Scan for the cell matching the given text and deliver its [X, Y] coordinate at center. 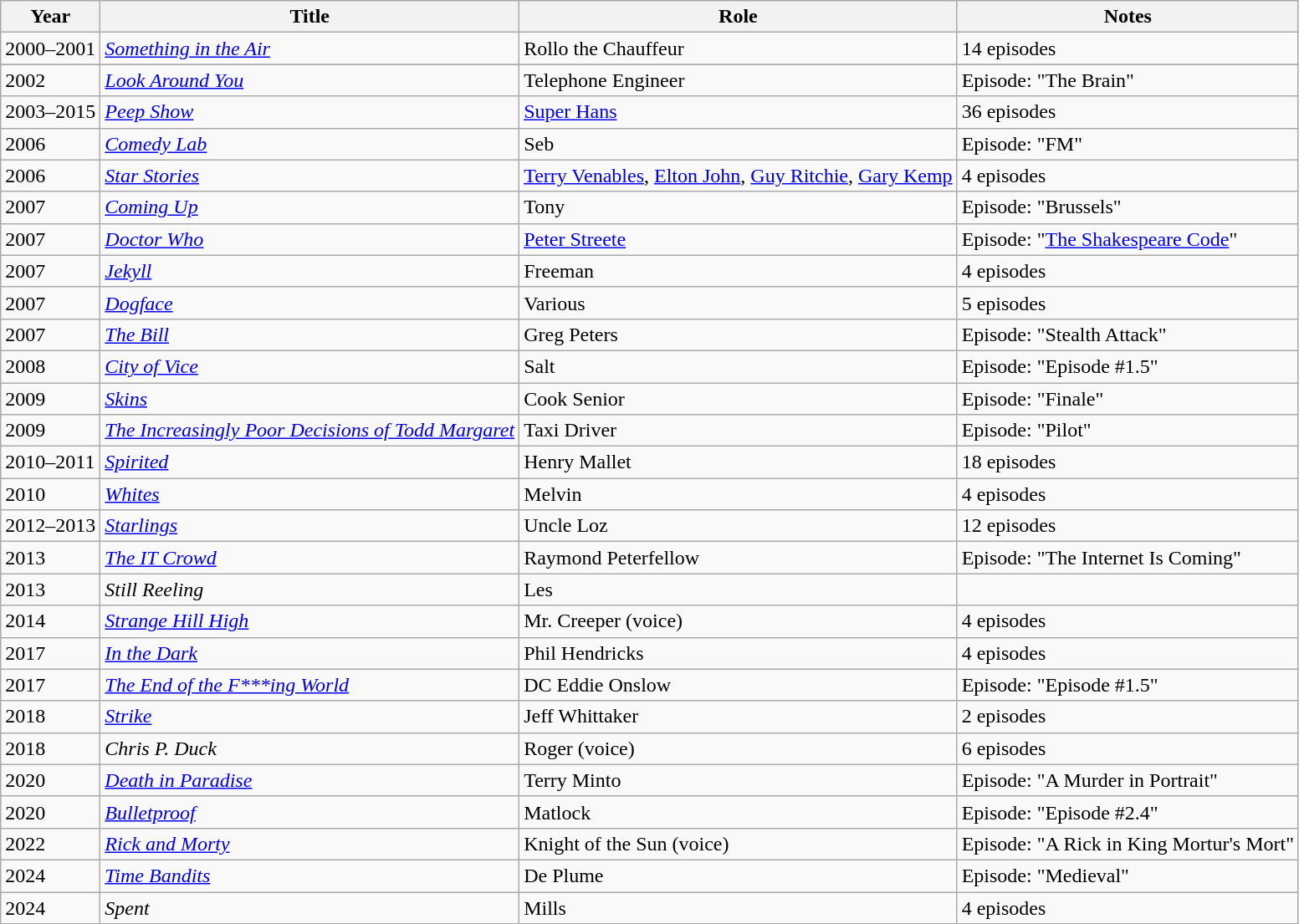
Episode: "The Shakespeare Code" [1128, 239]
Peep Show [309, 112]
Episode: "FM" [1128, 144]
Salt [739, 366]
Jekyll [309, 271]
5 episodes [1128, 303]
Episode: "The Internet Is Coming" [1128, 558]
Freeman [739, 271]
Melvin [739, 494]
Henry Mallet [739, 462]
Strike [309, 717]
Notes [1128, 17]
Raymond Peterfellow [739, 558]
Look Around You [309, 80]
Episode: "The Brain" [1128, 80]
2012–2013 [50, 526]
Terry Minto [739, 780]
Episode: "Episode #2.4" [1128, 812]
Greg Peters [739, 334]
Episode: "A Murder in Portrait" [1128, 780]
Rollo the Chauffeur [739, 48]
Dogface [309, 303]
Doctor Who [309, 239]
Telephone Engineer [739, 80]
2010 [50, 494]
The IT Crowd [309, 558]
2022 [50, 844]
The Bill [309, 334]
Role [739, 17]
Year [50, 17]
Coming Up [309, 207]
2003–2015 [50, 112]
Taxi Driver [739, 431]
Super Hans [739, 112]
The Increasingly Poor Decisions of Todd Margaret [309, 431]
Tony [739, 207]
2010–2011 [50, 462]
Comedy Lab [309, 144]
Various [739, 303]
DC Eddie Onslow [739, 685]
Spent [309, 907]
Mr. Creeper (voice) [739, 621]
Terry Venables, Elton John, Guy Ritchie, Gary Kemp [739, 176]
Title [309, 17]
14 episodes [1128, 48]
City of Vice [309, 366]
Strange Hill High [309, 621]
Death in Paradise [309, 780]
Episode: "Medieval" [1128, 876]
Episode: "Stealth Attack" [1128, 334]
Jeff Whittaker [739, 717]
2000–2001 [50, 48]
Roger (voice) [739, 748]
Knight of the Sun (voice) [739, 844]
6 episodes [1128, 748]
Star Stories [309, 176]
Cook Senior [739, 399]
2014 [50, 621]
In the Dark [309, 653]
Peter Streete [739, 239]
Rick and Morty [309, 844]
Episode: "Pilot" [1128, 431]
Episode: "Brussels" [1128, 207]
Skins [309, 399]
Uncle Loz [739, 526]
Bulletproof [309, 812]
Phil Hendricks [739, 653]
2002 [50, 80]
Something in the Air [309, 48]
The End of the F***ing World [309, 685]
Episode: "Finale" [1128, 399]
Spirited [309, 462]
Les [739, 590]
Chris P. Duck [309, 748]
2008 [50, 366]
Episode: "A Rick in King Mortur's Mort" [1128, 844]
2 episodes [1128, 717]
36 episodes [1128, 112]
Still Reeling [309, 590]
Matlock [739, 812]
Starlings [309, 526]
Seb [739, 144]
Mills [739, 907]
12 episodes [1128, 526]
Whites [309, 494]
Time Bandits [309, 876]
De Plume [739, 876]
18 episodes [1128, 462]
